Capture the cell that displays the provided text and extract its [x, y] central coordinate. 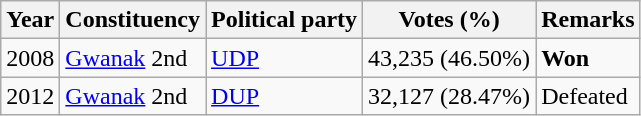
UDP [284, 58]
Constituency [133, 20]
Year [30, 20]
Votes (%) [450, 20]
DUP [284, 96]
Political party [284, 20]
2008 [30, 58]
Defeated [588, 96]
32,127 (28.47%) [450, 96]
Remarks [588, 20]
43,235 (46.50%) [450, 58]
Won [588, 58]
2012 [30, 96]
